Scan for the cell matching the given text and deliver its [X, Y] coordinate at center. 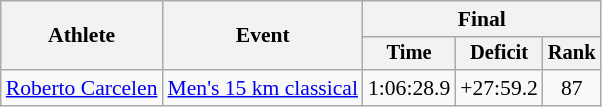
Roberto Carcelen [82, 88]
Deficit [499, 54]
Time [409, 54]
Final [482, 19]
Athlete [82, 36]
Event [263, 36]
Rank [572, 54]
Men's 15 km classical [263, 88]
+27:59.2 [499, 88]
1:06:28.9 [409, 88]
87 [572, 88]
